Return the (x, y) coordinate for the center point of the cell that contains the specified text.  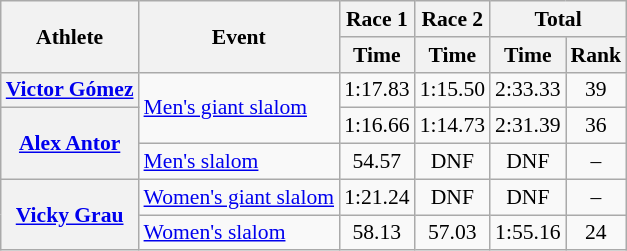
2:31.39 (528, 126)
2:33.33 (528, 90)
1:55.16 (528, 233)
Race 2 (452, 19)
Total (558, 19)
1:15.50 (452, 90)
Men's giant slalom (240, 108)
Women's giant slalom (240, 197)
1:16.66 (376, 126)
57.03 (452, 233)
54.57 (376, 162)
Athlete (70, 36)
Vicky Grau (70, 214)
24 (596, 233)
Victor Gómez (70, 90)
1:17.83 (376, 90)
1:21.24 (376, 197)
Women's slalom (240, 233)
Race 1 (376, 19)
Men's slalom (240, 162)
39 (596, 90)
Event (240, 36)
1:14.73 (452, 126)
Rank (596, 55)
58.13 (376, 233)
Alex Antor (70, 144)
36 (596, 126)
